Locate the cell with the specified text and output its [X, Y] center coordinate. 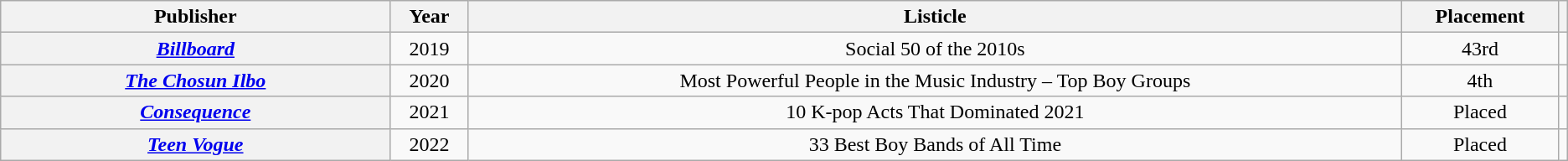
33 Best Boy Bands of All Time [935, 144]
Listicle [935, 17]
Consequence [196, 112]
The Chosun Ilbo [196, 80]
Placement [1481, 17]
2022 [429, 144]
Social 50 of the 2010s [935, 49]
Publisher [196, 17]
Teen Vogue [196, 144]
2021 [429, 112]
10 K-pop Acts That Dominated 2021 [935, 112]
4th [1481, 80]
Most Powerful People in the Music Industry – Top Boy Groups [935, 80]
Billboard [196, 49]
2020 [429, 80]
43rd [1481, 49]
2019 [429, 49]
Year [429, 17]
